For the text-containing cell, return its midpoint in [x, y] coordinate format. 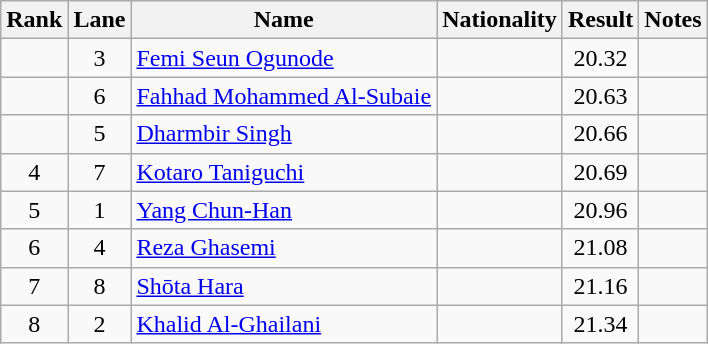
Lane [100, 20]
21.34 [600, 324]
1 [100, 210]
20.66 [600, 134]
Yang Chun-Han [284, 210]
20.96 [600, 210]
Name [284, 20]
Nationality [500, 20]
Fahhad Mohammed Al-Subaie [284, 96]
Notes [673, 20]
20.63 [600, 96]
Dharmbir Singh [284, 134]
21.16 [600, 286]
Shōta Hara [284, 286]
Reza Ghasemi [284, 248]
Khalid Al-Ghailani [284, 324]
2 [100, 324]
Femi Seun Ogunode [284, 58]
20.69 [600, 172]
20.32 [600, 58]
Result [600, 20]
3 [100, 58]
21.08 [600, 248]
Kotaro Taniguchi [284, 172]
Rank [34, 20]
